From the cell containing the given text, extract its center point as (x, y) coordinate. 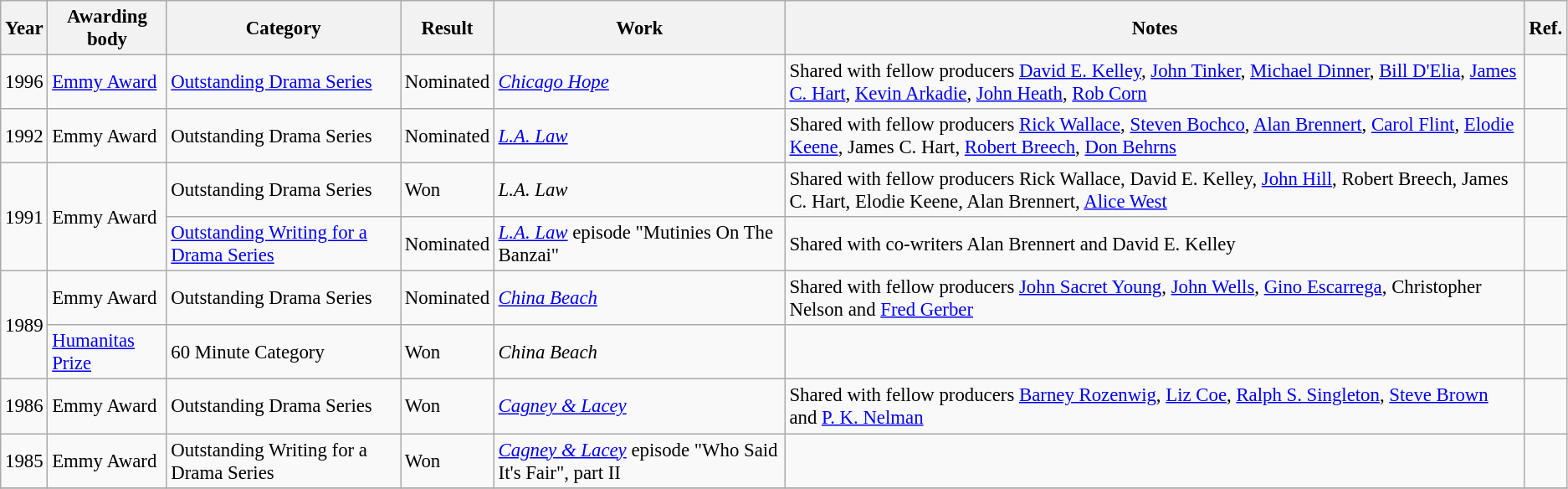
Ref. (1546, 28)
Awarding body (107, 28)
1986 (24, 407)
Chicago Hope (639, 82)
Shared with fellow producers John Sacret Young, John Wells, Gino Escarrega, Christopher Nelson and Fred Gerber (1155, 298)
Category (284, 28)
Shared with co-writers Alan Brennert and David E. Kelley (1155, 244)
Result (447, 28)
Shared with fellow producers David E. Kelley, John Tinker, Michael Dinner, Bill D'Elia, James C. Hart, Kevin Arkadie, John Heath, Rob Corn (1155, 82)
1985 (24, 461)
Work (639, 28)
1992 (24, 136)
Humanitas Prize (107, 352)
Year (24, 28)
Shared with fellow producers Rick Wallace, David E. Kelley, John Hill, Robert Breech, James C. Hart, Elodie Keene, Alan Brennert, Alice West (1155, 191)
1991 (24, 218)
60 Minute Category (284, 352)
Notes (1155, 28)
L.A. Law episode "Mutinies On The Banzai" (639, 244)
Cagney & Lacey (639, 407)
1989 (24, 325)
Shared with fellow producers Barney Rozenwig, Liz Coe, Ralph S. Singleton, Steve Brown and P. K. Nelman (1155, 407)
Cagney & Lacey episode "Who Said It's Fair", part II (639, 461)
Shared with fellow producers Rick Wallace, Steven Bochco, Alan Brennert, Carol Flint, Elodie Keene, James C. Hart, Robert Breech, Don Behrns (1155, 136)
1996 (24, 82)
